Detect which cell encompasses the target text, then output its (X, Y) center coordinate. 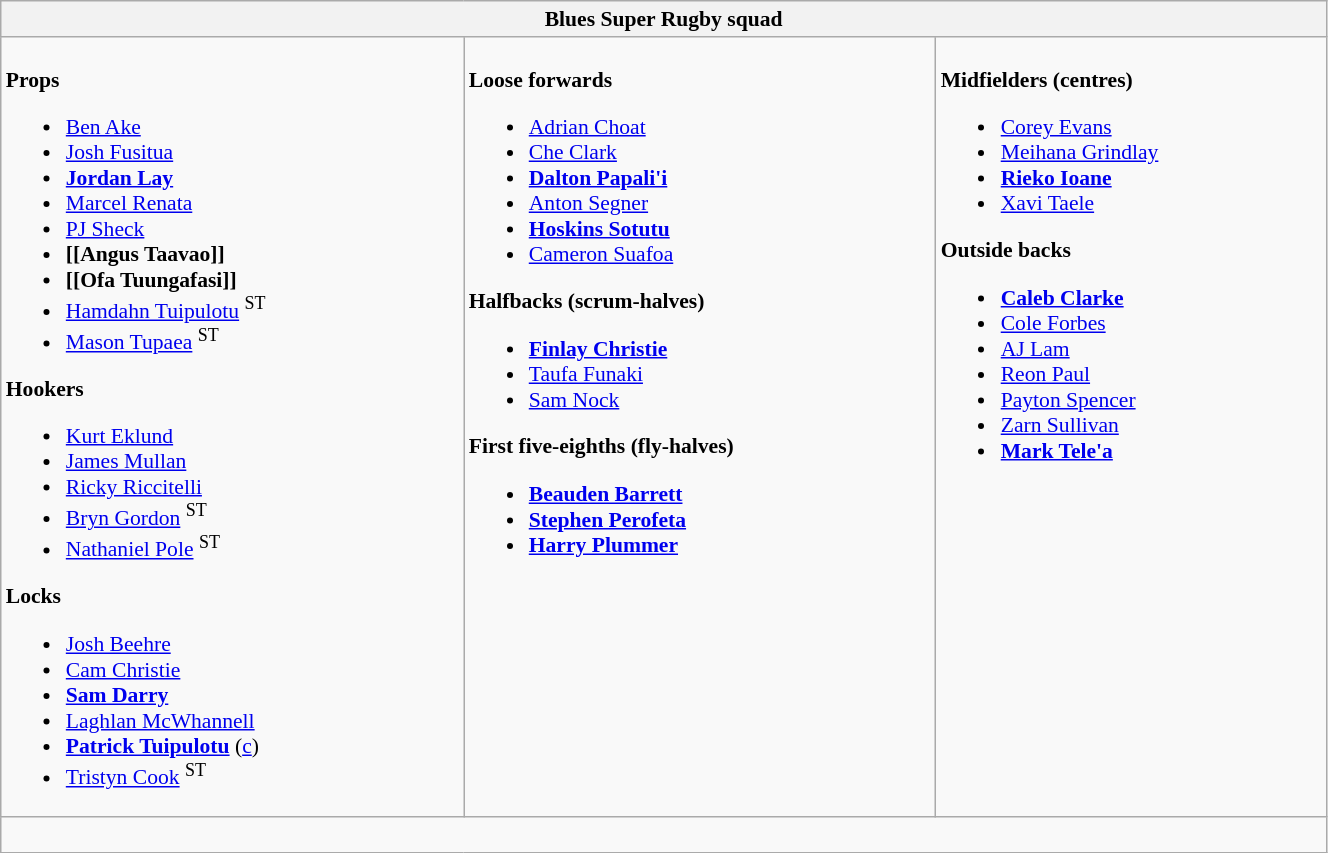
Blues Super Rugby squad (664, 19)
